Detect which cell encompasses the target text, then output its (X, Y) center coordinate. 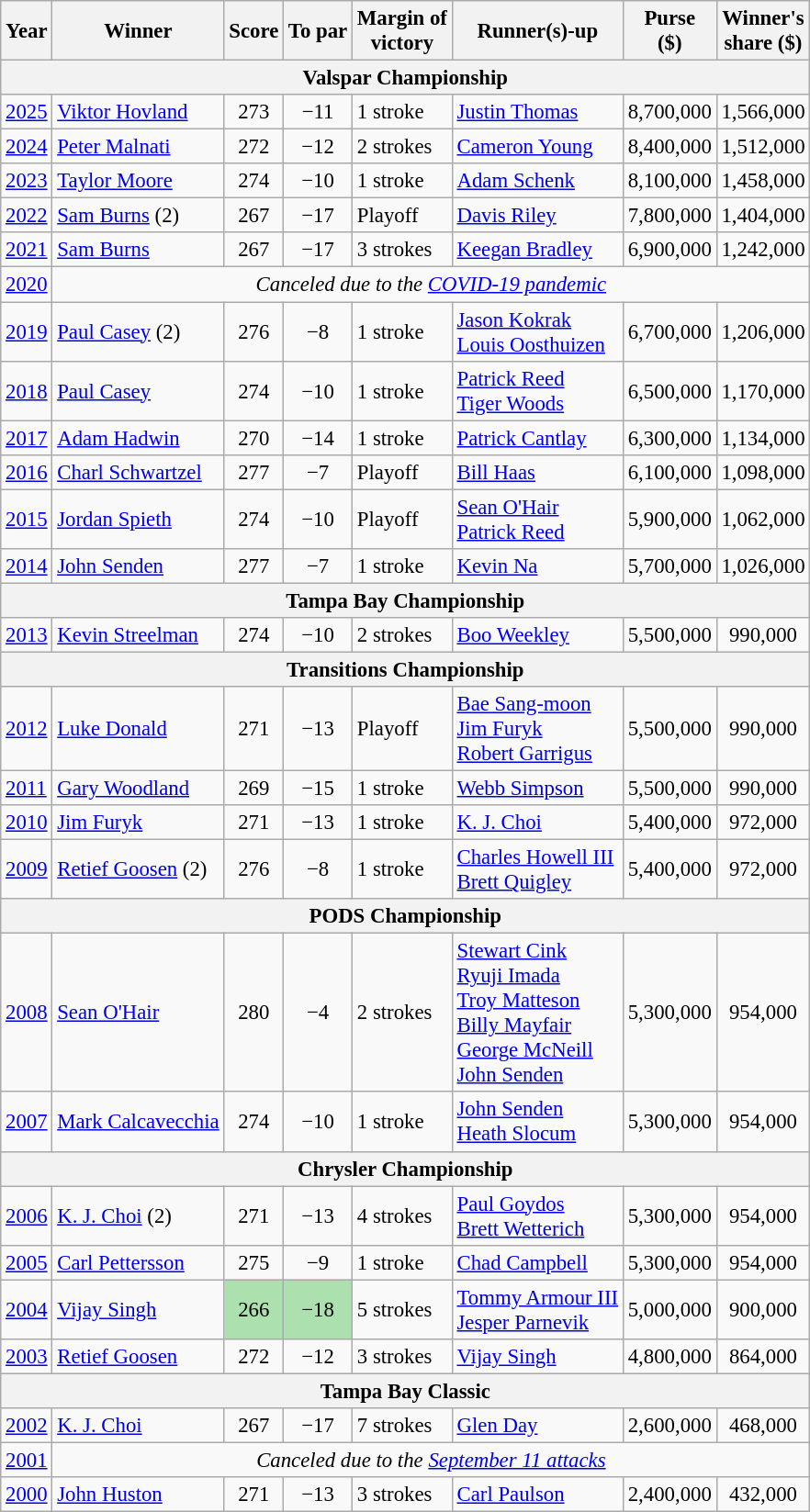
2014 (27, 566)
8,700,000 (669, 112)
8,400,000 (669, 147)
2021 (27, 251)
270 (253, 438)
2009 (27, 870)
2008 (27, 1014)
273 (253, 112)
Viktor Hovland (138, 112)
Taylor Moore (138, 181)
2015 (27, 520)
1,098,000 (763, 472)
7,800,000 (669, 216)
900,000 (763, 1309)
Cameron Young (537, 147)
−14 (318, 438)
Adam Schenk (537, 181)
8,100,000 (669, 181)
275 (253, 1262)
1,458,000 (763, 181)
1,206,000 (763, 332)
Tommy Armour III Jesper Parnevik (537, 1309)
5,700,000 (669, 566)
Luke Donald (138, 729)
2012 (27, 729)
1,026,000 (763, 566)
4 strokes (402, 1215)
Jim Furyk (138, 823)
Year (27, 31)
John Senden Heath Slocum (537, 1122)
Sam Burns (2) (138, 216)
Runner(s)-up (537, 31)
2019 (27, 332)
Sean O'Hair (138, 1014)
John Huston (138, 1495)
Keegan Bradley (537, 251)
Margin ofvictory (402, 31)
269 (253, 789)
1,170,000 (763, 391)
Tampa Bay Championship (406, 600)
Charles Howell III Brett Quigley (537, 870)
1,404,000 (763, 216)
864,000 (763, 1357)
Chrysler Championship (406, 1169)
2016 (27, 472)
Canceled due to the COVID-19 pandemic (432, 285)
5 strokes (402, 1309)
−11 (318, 112)
Winner (138, 31)
280 (253, 1014)
2,400,000 (669, 1495)
1,242,000 (763, 251)
5,900,000 (669, 520)
Stewart Cink Ryuji Imada Troy Matteson Billy Mayfair George McNeill John Senden (537, 1014)
Carl Paulson (537, 1495)
Webb Simpson (537, 789)
2024 (27, 147)
Carl Pettersson (138, 1262)
Paul Goydos Brett Wetterich (537, 1215)
−18 (318, 1309)
2005 (27, 1262)
5,000,000 (669, 1309)
Mark Calcavecchia (138, 1122)
2025 (27, 112)
Gary Woodland (138, 789)
6,500,000 (669, 391)
2013 (27, 635)
Bill Haas (537, 472)
6,100,000 (669, 472)
To par (318, 31)
2022 (27, 216)
6,900,000 (669, 251)
Paul Casey (138, 391)
2001 (27, 1460)
1,062,000 (763, 520)
7 strokes (402, 1426)
2023 (27, 181)
Transitions Championship (406, 669)
2000 (27, 1495)
Jordan Spieth (138, 520)
2004 (27, 1309)
Glen Day (537, 1426)
Tampa Bay Classic (406, 1391)
Patrick Cantlay (537, 438)
PODS Championship (406, 916)
1,512,000 (763, 147)
2007 (27, 1122)
Sam Burns (138, 251)
2011 (27, 789)
6,300,000 (669, 438)
Jason Kokrak Louis Oosthuizen (537, 332)
1,134,000 (763, 438)
Patrick Reed Tiger Woods (537, 391)
2018 (27, 391)
Davis Riley (537, 216)
1,566,000 (763, 112)
2020 (27, 285)
2017 (27, 438)
−9 (318, 1262)
−4 (318, 1014)
Valspar Championship (406, 78)
Paul Casey (2) (138, 332)
Sean O'Hair Patrick Reed (537, 520)
Adam Hadwin (138, 438)
Bae Sang-moon Jim Furyk Robert Garrigus (537, 729)
Winner'sshare ($) (763, 31)
Chad Campbell (537, 1262)
4,800,000 (669, 1357)
Canceled due to the September 11 attacks (432, 1460)
2010 (27, 823)
−15 (318, 789)
Retief Goosen (138, 1357)
Peter Malnati (138, 147)
K. J. Choi (2) (138, 1215)
6,700,000 (669, 332)
2003 (27, 1357)
Justin Thomas (537, 112)
Kevin Na (537, 566)
2,600,000 (669, 1426)
Kevin Streelman (138, 635)
266 (253, 1309)
Charl Schwartzel (138, 472)
432,000 (763, 1495)
2002 (27, 1426)
2006 (27, 1215)
Purse($) (669, 31)
Retief Goosen (2) (138, 870)
468,000 (763, 1426)
John Senden (138, 566)
Boo Weekley (537, 635)
Score (253, 31)
